For the text-containing cell, return its midpoint in [x, y] coordinate format. 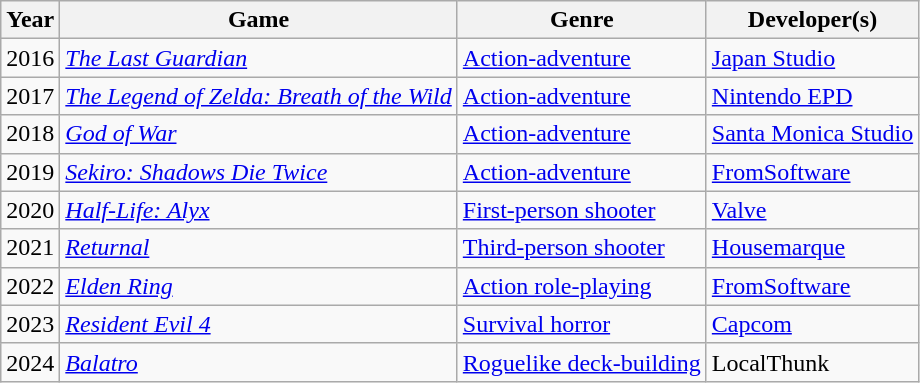
2022 [30, 286]
2020 [30, 210]
Genre [582, 20]
2023 [30, 324]
Santa Monica Studio [812, 134]
The Last Guardian [258, 58]
2016 [30, 58]
2018 [30, 134]
The Legend of Zelda: Breath of the Wild [258, 96]
Year [30, 20]
God of War [258, 134]
2019 [30, 172]
Capcom [812, 324]
Half-Life: Alyx [258, 210]
Third-person shooter [582, 248]
Action role-playing [582, 286]
Game [258, 20]
Roguelike deck-building [582, 362]
LocalThunk [812, 362]
Nintendo EPD [812, 96]
2017 [30, 96]
First-person shooter [582, 210]
Resident Evil 4 [258, 324]
Valve [812, 210]
Balatro [258, 362]
Japan Studio [812, 58]
Developer(s) [812, 20]
2021 [30, 248]
Survival horror [582, 324]
Returnal [258, 248]
Sekiro: Shadows Die Twice [258, 172]
Elden Ring [258, 286]
2024 [30, 362]
Housemarque [812, 248]
